Detect which cell encompasses the target text, then output its [x, y] center coordinate. 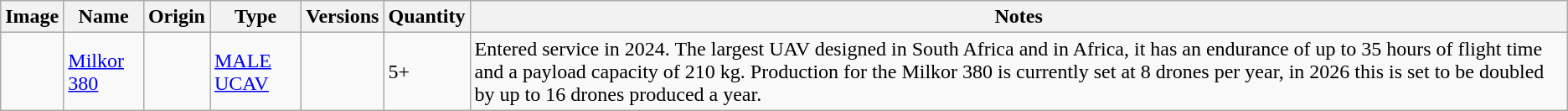
Versions [343, 17]
Type [255, 17]
MALE UCAV [255, 71]
Milkor 380 [104, 71]
Origin [176, 17]
Notes [1019, 17]
Name [104, 17]
Image [32, 17]
5+ [427, 71]
Quantity [427, 17]
